Provide the [X, Y] coordinate of the cell's center where the given text is located.  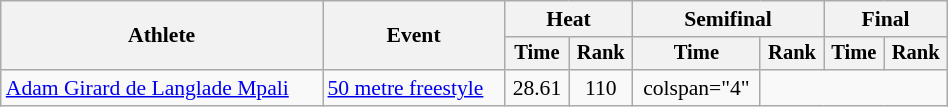
Heat [569, 19]
Final [886, 19]
colspan="4" [696, 88]
50 metre freestyle [413, 88]
28.61 [537, 88]
Semifinal [728, 19]
Event [413, 36]
Adam Girard de Langlade Mpali [162, 88]
110 [600, 88]
Athlete [162, 36]
